Pinpoint the cell where the given text exists, returning its [x, y] midpoint coordinate. 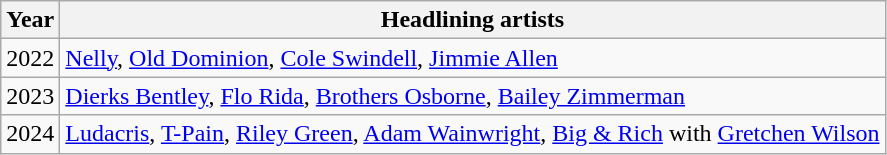
2022 [30, 58]
Nelly, Old Dominion, Cole Swindell, Jimmie Allen [472, 58]
Headlining artists [472, 20]
Year [30, 20]
Ludacris, T-Pain, Riley Green, Adam Wainwright, Big & Rich with Gretchen Wilson [472, 134]
2024 [30, 134]
Dierks Bentley, Flo Rida, Brothers Osborne, Bailey Zimmerman [472, 96]
2023 [30, 96]
